From the cell containing the given text, extract its center point as (x, y) coordinate. 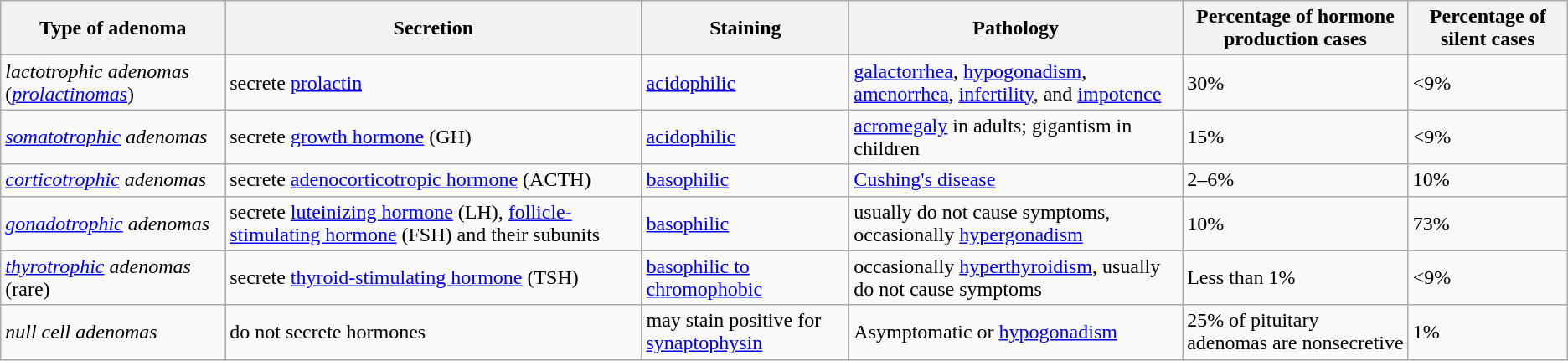
secrete luteinizing hormone (LH), follicle-stimulating hormone (FSH) and their subunits (434, 223)
25% of pituitary adenomas are nonsecretive (1296, 332)
Pathology (1016, 28)
secrete thyroid-stimulating hormone (TSH) (434, 278)
gonadotrophic adenomas (113, 223)
thyrotrophic adenomas (rare) (113, 278)
Cushing's disease (1016, 180)
Secretion (434, 28)
2–6% (1296, 180)
30% (1296, 82)
lactotrophic adenomas (prolactinomas) (113, 82)
secrete adenocorticotropic hormone (ACTH) (434, 180)
Staining (745, 28)
basophilic to chromophobic (745, 278)
15% (1296, 137)
usually do not cause symptoms, occasionally hypergonadism (1016, 223)
secrete growth hormone (GH) (434, 137)
Percentage of silent cases (1488, 28)
occasionally hyperthyroidism, usually do not cause symptoms (1016, 278)
do not secrete hormones (434, 332)
Type of adenoma (113, 28)
somatotrophic adenomas (113, 137)
corticotrophic adenomas (113, 180)
73% (1488, 223)
acromegaly in adults; gigantism in children (1016, 137)
may stain positive for synaptophysin (745, 332)
galactorrhea, hypogonadism, amenorrhea, infertility, and impotence (1016, 82)
Asymptomatic or hypogonadism (1016, 332)
null cell adenomas (113, 332)
secrete prolactin (434, 82)
Percentage of hormone production cases (1296, 28)
Less than 1% (1296, 278)
1% (1488, 332)
